Scan for the cell matching the given text and deliver its [x, y] coordinate at center. 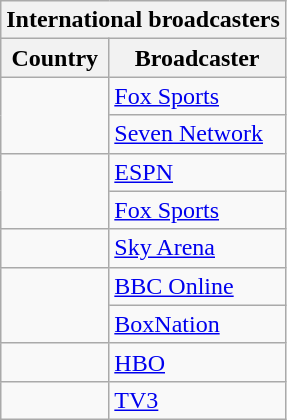
BBC Online [198, 286]
Country [55, 58]
HBO [198, 362]
Seven Network [198, 134]
Sky Arena [198, 248]
ESPN [198, 172]
TV3 [198, 400]
BoxNation [198, 324]
International broadcasters [144, 20]
Broadcaster [198, 58]
